Locate the cell with the specified text and output its [X, Y] center coordinate. 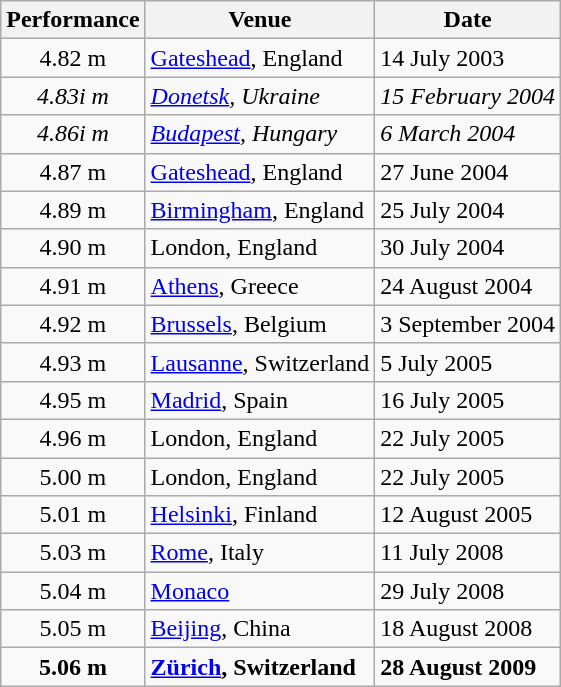
Performance [73, 20]
Athens, Greece [260, 286]
29 July 2008 [468, 591]
4.83i m [73, 96]
4.93 m [73, 362]
Monaco [260, 591]
5.00 m [73, 477]
5 July 2005 [468, 362]
Helsinki, Finland [260, 515]
Date [468, 20]
15 February 2004 [468, 96]
25 July 2004 [468, 210]
4.89 m [73, 210]
5.06 m [73, 667]
5.05 m [73, 629]
4.96 m [73, 438]
6 March 2004 [468, 134]
5.03 m [73, 553]
4.86i m [73, 134]
Donetsk, Ukraine [260, 96]
Zürich, Switzerland [260, 667]
4.95 m [73, 400]
5.04 m [73, 591]
16 July 2005 [468, 400]
Birmingham, England [260, 210]
Madrid, Spain [260, 400]
4.92 m [73, 324]
4.87 m [73, 172]
18 August 2008 [468, 629]
4.91 m [73, 286]
Budapest, Hungary [260, 134]
14 July 2003 [468, 58]
5.01 m [73, 515]
4.90 m [73, 248]
28 August 2009 [468, 667]
4.82 m [73, 58]
Venue [260, 20]
Lausanne, Switzerland [260, 362]
11 July 2008 [468, 553]
Brussels, Belgium [260, 324]
30 July 2004 [468, 248]
Rome, Italy [260, 553]
27 June 2004 [468, 172]
12 August 2005 [468, 515]
Beijing, China [260, 629]
3 September 2004 [468, 324]
24 August 2004 [468, 286]
